Locate the cell with the specified text and output its (X, Y) center coordinate. 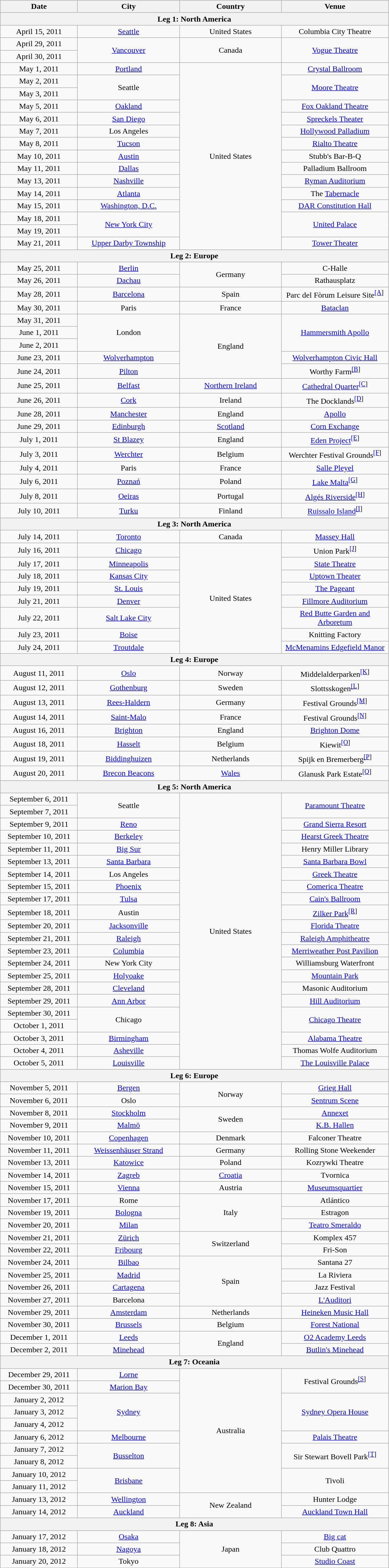
Scotland (231, 426)
September 17, 2011 (39, 899)
Hearst Greek Theatre (335, 837)
Slottsskogen[L] (335, 688)
Raleigh Amphitheatre (335, 938)
Dallas (128, 169)
La Riviera (335, 1275)
Milan (128, 1225)
Ryman Auditorium (335, 181)
November 17, 2011 (39, 1200)
Santa Barbara (128, 861)
Reno (128, 824)
August 14, 2011 (39, 717)
September 24, 2011 (39, 963)
Copenhagen (128, 1138)
June 29, 2011 (39, 426)
Leg 4: Europe (194, 660)
September 15, 2011 (39, 886)
Bergen (128, 1088)
Croatia (231, 1175)
August 13, 2011 (39, 703)
December 2, 2011 (39, 1350)
Hollywood Palladium (335, 131)
Thomas Wolfe Auditorium (335, 1051)
Pilton (128, 371)
July 16, 2011 (39, 550)
Gothenburg (128, 688)
Zilker Park[R] (335, 912)
Manchester (128, 414)
Knitting Factory (335, 635)
K.B. Hallen (335, 1125)
Festival Grounds[M] (335, 703)
Uptown Theater (335, 576)
November 29, 2011 (39, 1312)
Jacksonville (128, 926)
August 12, 2011 (39, 688)
Switzerland (231, 1244)
Northern Ireland (231, 386)
July 22, 2011 (39, 618)
April 30, 2011 (39, 56)
San Diego (128, 119)
Bilbao (128, 1263)
Japan (231, 1549)
Asheville (128, 1051)
November 10, 2011 (39, 1138)
Greek Theatre (335, 874)
October 1, 2011 (39, 1025)
January 2, 2012 (39, 1399)
Brisbane (128, 1481)
Heineken Music Hall (335, 1312)
Werchter (128, 454)
May 19, 2011 (39, 231)
January 13, 2012 (39, 1499)
Vienna (128, 1188)
July 23, 2011 (39, 635)
Alabama Theatre (335, 1038)
May 3, 2011 (39, 94)
January 8, 2012 (39, 1462)
July 3, 2011 (39, 454)
Atlanta (128, 194)
Festival Grounds[N] (335, 717)
Florida Theatre (335, 926)
Leg 3: North America (194, 524)
DAR Constitution Hall (335, 206)
Phoenix (128, 886)
Australia (231, 1431)
Date (39, 7)
December 1, 2011 (39, 1337)
Washington, D.C. (128, 206)
August 16, 2011 (39, 730)
Red Butte Garden and Arboretum (335, 618)
October 3, 2011 (39, 1038)
Columbia (128, 951)
Wellington (128, 1499)
Leg 5: North America (194, 787)
July 21, 2011 (39, 601)
May 18, 2011 (39, 218)
June 24, 2011 (39, 371)
Salt Lake City (128, 618)
Venue (335, 7)
Massey Hall (335, 537)
July 19, 2011 (39, 588)
Williamsburg Waterfront (335, 963)
Belfast (128, 386)
Malmö (128, 1125)
November 9, 2011 (39, 1125)
Holyoake (128, 976)
Studio Coast (335, 1561)
January 6, 2012 (39, 1437)
Country (231, 7)
Biddinghuizen (128, 759)
Rolling Stone Weekender (335, 1150)
The Louisville Palace (335, 1063)
September 6, 2011 (39, 799)
Lake Malta[G] (335, 481)
Katowice (128, 1163)
Tokyo (128, 1561)
Leg 2: Europe (194, 256)
L'Auditori (335, 1300)
Palais Theatre (335, 1437)
Butlin's Minehead (335, 1350)
May 8, 2011 (39, 143)
New Zealand (231, 1505)
Sir Stewart Bovell Park[T] (335, 1456)
City (128, 7)
August 20, 2011 (39, 773)
Teatro Smeraldo (335, 1225)
Bataclan (335, 308)
Middelalderparken[K] (335, 673)
July 14, 2011 (39, 537)
Berkeley (128, 837)
January 14, 2012 (39, 1512)
Denver (128, 601)
Hunter Lodge (335, 1499)
Comerica Theatre (335, 886)
Rome (128, 1200)
May 2, 2011 (39, 81)
Louisville (128, 1063)
September 14, 2011 (39, 874)
Nashville (128, 181)
July 4, 2011 (39, 468)
United Palace (335, 225)
Troutdale (128, 647)
Oakland (128, 106)
Vancouver (128, 50)
The Pageant (335, 588)
Mountain Park (335, 976)
Worthy Farm[B] (335, 371)
Austria (231, 1188)
Spreckels Theater (335, 119)
May 15, 2011 (39, 206)
November 14, 2011 (39, 1175)
Tvornica (335, 1175)
October 5, 2011 (39, 1063)
November 20, 2011 (39, 1225)
Hammersmith Apollo (335, 333)
Grieg Hall (335, 1088)
Big cat (335, 1537)
Estragon (335, 1212)
July 10, 2011 (39, 511)
Cork (128, 400)
Portland (128, 69)
Zagreb (128, 1175)
May 7, 2011 (39, 131)
Rees-Haldern (128, 703)
August 11, 2011 (39, 673)
May 6, 2011 (39, 119)
September 11, 2011 (39, 849)
Edinburgh (128, 426)
Eden Project[E] (335, 440)
Jazz Festival (335, 1287)
July 1, 2011 (39, 440)
Cain's Ballroom (335, 899)
January 17, 2012 (39, 1537)
Hill Auditorium (335, 1001)
May 13, 2011 (39, 181)
September 7, 2011 (39, 812)
Vogue Theatre (335, 50)
Brussels (128, 1325)
June 28, 2011 (39, 414)
The Tabernacle (335, 194)
Auckland (128, 1512)
Kiewit[O] (335, 744)
November 26, 2011 (39, 1287)
Werchter Festival Grounds[F] (335, 454)
O2 Academy Leeds (335, 1337)
May 21, 2011 (39, 243)
November 27, 2011 (39, 1300)
Rialto Theatre (335, 143)
June 26, 2011 (39, 400)
Brecon Beacons (128, 773)
Stubb's Bar-B-Q (335, 156)
Tivoli (335, 1481)
Sydney (128, 1412)
September 23, 2011 (39, 951)
Crystal Ballroom (335, 69)
Toronto (128, 537)
St. Louis (128, 588)
May 5, 2011 (39, 106)
November 24, 2011 (39, 1263)
Italy (231, 1212)
Amsterdam (128, 1312)
Brighton (128, 730)
January 3, 2012 (39, 1412)
Kozrywki Theatre (335, 1163)
September 13, 2011 (39, 861)
Leg 1: North America (194, 19)
Auckland Town Hall (335, 1512)
May 31, 2011 (39, 320)
Cathedral Quarter[C] (335, 386)
January 4, 2012 (39, 1424)
November 6, 2011 (39, 1100)
November 13, 2011 (39, 1163)
Cleveland (128, 988)
May 1, 2011 (39, 69)
May 25, 2011 (39, 268)
Upper Darby Township (128, 243)
September 28, 2011 (39, 988)
November 25, 2011 (39, 1275)
Paramount Theatre (335, 805)
Atlántico (335, 1200)
Ireland (231, 400)
Columbia City Theatre (335, 31)
Minehead (128, 1350)
November 30, 2011 (39, 1325)
Osaka (128, 1537)
June 25, 2011 (39, 386)
August 19, 2011 (39, 759)
Santana 27 (335, 1263)
Union Park[J] (335, 550)
Raleigh (128, 938)
Bologna (128, 1212)
Portugal (231, 496)
September 18, 2011 (39, 912)
May 26, 2011 (39, 281)
London (128, 333)
May 11, 2011 (39, 169)
January 20, 2012 (39, 1561)
December 29, 2011 (39, 1374)
Apollo (335, 414)
Ruissalo Island[I] (335, 511)
November 22, 2011 (39, 1250)
June 23, 2011 (39, 358)
Club Quattro (335, 1549)
May 30, 2011 (39, 308)
Museumsquartier (335, 1188)
Algés Riverside[H] (335, 496)
Busselton (128, 1456)
Komplex 457 (335, 1238)
January 7, 2012 (39, 1449)
McMenamins Edgefield Manor (335, 647)
Tower Theater (335, 243)
July 8, 2011 (39, 496)
Fribourg (128, 1250)
Oeiras (128, 496)
July 18, 2011 (39, 576)
The Docklands[D] (335, 400)
Sydney Opera House (335, 1412)
Boise (128, 635)
January 11, 2012 (39, 1487)
September 21, 2011 (39, 938)
Forest National (335, 1325)
September 20, 2011 (39, 926)
Chicago Theatre (335, 1019)
Melbourne (128, 1437)
July 24, 2011 (39, 647)
January 18, 2012 (39, 1549)
Festival Grounds[S] (335, 1381)
Santa Barbara Bowl (335, 861)
November 21, 2011 (39, 1238)
Marion Bay (128, 1387)
Glanusk Park Estate[Q] (335, 773)
October 4, 2011 (39, 1051)
June 2, 2011 (39, 345)
Hasselt (128, 744)
Grand Sierra Resort (335, 824)
Falconer Theatre (335, 1138)
September 25, 2011 (39, 976)
Rathausplatz (335, 281)
Wolverhampton (128, 358)
Wolverhampton Civic Hall (335, 358)
Palladium Ballroom (335, 169)
Saint-Malo (128, 717)
Masonic Auditorium (335, 988)
Leg 7: Oceania (194, 1362)
November 11, 2011 (39, 1150)
Fox Oakland Theatre (335, 106)
Sentrum Scene (335, 1100)
January 10, 2012 (39, 1474)
State Theatre (335, 563)
C-Halle (335, 268)
May 28, 2011 (39, 294)
Minneapolis (128, 563)
Spijk en Bremerberg[P] (335, 759)
July 17, 2011 (39, 563)
Denmark (231, 1138)
Leg 6: Europe (194, 1076)
May 14, 2011 (39, 194)
Brighton Dome (335, 730)
Merriweather Post Pavilion (335, 951)
June 1, 2011 (39, 333)
Turku (128, 511)
August 18, 2011 (39, 744)
St Blazey (128, 440)
Berlin (128, 268)
September 29, 2011 (39, 1001)
Fillmore Auditorium (335, 601)
Leeds (128, 1337)
Leg 8: Asia (194, 1524)
April 15, 2011 (39, 31)
Cartagena (128, 1287)
Birmingham (128, 1038)
November 8, 2011 (39, 1113)
Big Sur (128, 849)
Nagoya (128, 1549)
November 5, 2011 (39, 1088)
September 9, 2011 (39, 824)
Stockholm (128, 1113)
September 10, 2011 (39, 837)
Henry Miller Library (335, 849)
Weissenhäuser Strand (128, 1150)
Lorne (128, 1374)
Kansas City (128, 576)
November 15, 2011 (39, 1188)
April 29, 2011 (39, 44)
December 30, 2011 (39, 1387)
Annexet (335, 1113)
November 19, 2011 (39, 1212)
Ann Arbor (128, 1001)
Wales (231, 773)
May 10, 2011 (39, 156)
July 6, 2011 (39, 481)
Madrid (128, 1275)
Fri-Son (335, 1250)
Parc del Fòrum Leisure Site[A] (335, 294)
Tucson (128, 143)
Dachau (128, 281)
Salle Pleyel (335, 468)
Tulsa (128, 899)
Poznań (128, 481)
Finland (231, 511)
Moore Theatre (335, 87)
Zürich (128, 1238)
September 30, 2011 (39, 1013)
Corn Exchange (335, 426)
